Extract the [x, y] coordinate from the center of the cell holding the provided text.  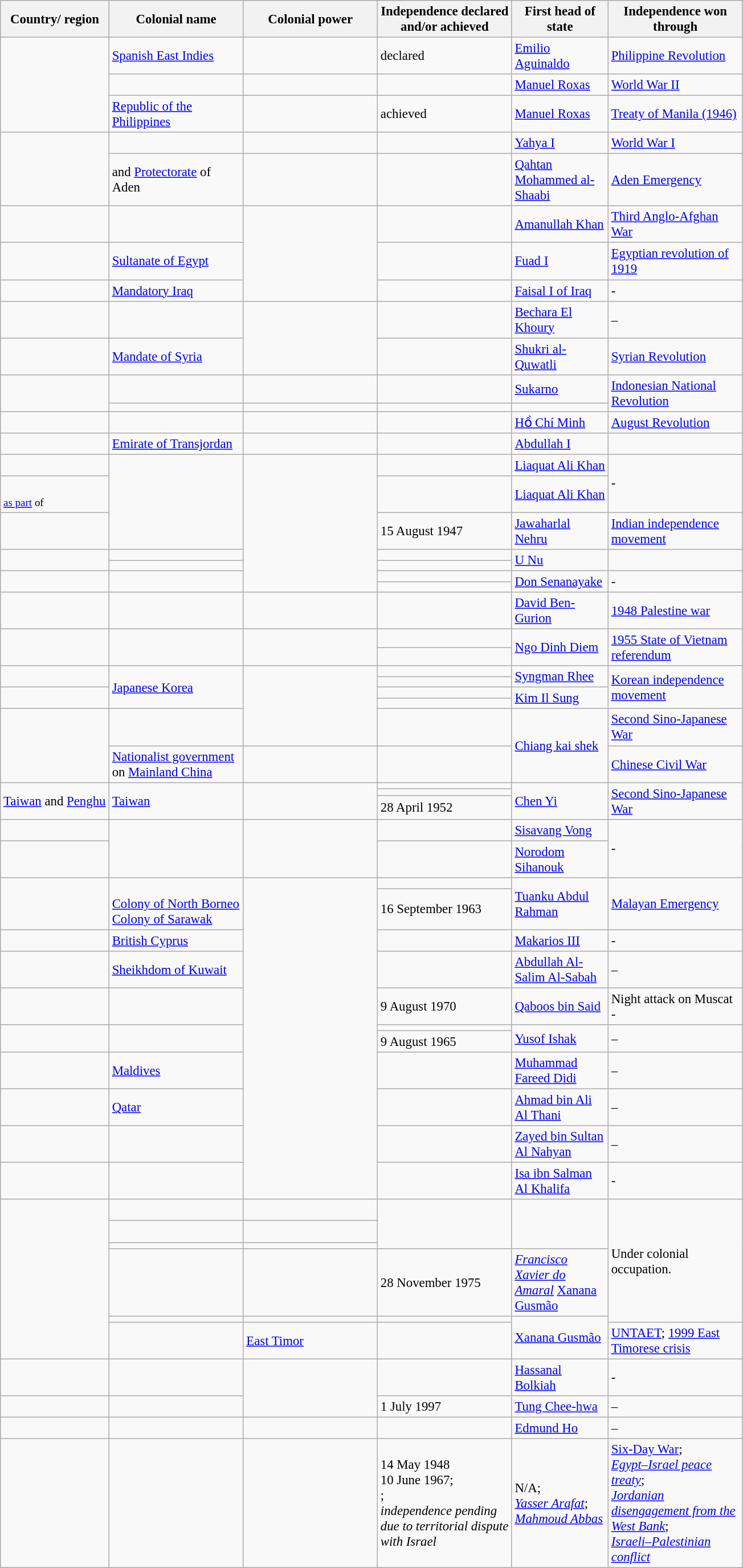
achieved [445, 114]
Don Senanayake [560, 582]
Makarios III [560, 940]
Colony of North Borneo Colony of Sarawak [176, 904]
28 November 1975 [445, 1282]
9 August 1965 [445, 1042]
Spanish East Indies [176, 56]
1955 State of Vietnam referendum [675, 647]
Independence declared and/or achieved [445, 19]
Chinese Civil War [675, 764]
Syngman Rhee [560, 677]
Nationalist government on Mainland China [176, 764]
Fuad I [560, 261]
28 April 1952 [445, 807]
Egyptian revolution of 1919 [675, 261]
Emirate of Transjordan [176, 444]
First head of state [560, 19]
Isa ibn Salman Al Khalifa [560, 1181]
Emilio Aguinaldo [560, 56]
Francisco Xavier do Amaral Xanana Gusmão [560, 1282]
Under colonial occupation. [675, 1261]
1 July 1997 [445, 1407]
Republic of the Philippines [176, 114]
Indonesian National Revolution [675, 393]
U Nu [560, 560]
David Ben-Gurion [560, 611]
Aden Emergency [675, 180]
British Cyprus [176, 940]
N/A;Yasser Arafat;Mahmoud Abbas [560, 1504]
and Protectorate of Aden [176, 180]
Mandatory Iraq [176, 291]
Chen Yi [560, 801]
World War I [675, 143]
Indian independence movement [675, 531]
1948 Palestine war [675, 611]
Kim Il Sung [560, 698]
World War II [675, 85]
Philippine Revolution [675, 56]
Norodom Sihanouk [560, 860]
Sultanate of Egypt [176, 261]
Taiwan and Penghu [55, 801]
Maldives [176, 1070]
Sisavang Vong [560, 830]
14 May 1948 10 June 1967; ;independence pending due to territorial dispute with Israel [445, 1504]
Night attack on Muscat- [675, 1007]
Korean independence movement [675, 687]
15 August 1947 [445, 531]
Taiwan [176, 801]
Bechara El Khoury [560, 319]
Shukri al-Quwatli [560, 357]
East Timor [311, 1341]
Xanana Gusmão [560, 1337]
August Revolution [675, 422]
Ahmad bin Ali Al Thani [560, 1108]
Country/ region [55, 19]
Faisal I of Iraq [560, 291]
Edmund Ho [560, 1428]
Zayed bin Sultan Al Nahyan [560, 1145]
Hồ Chí Minh [560, 422]
as part of [55, 495]
Amanullah Khan [560, 225]
declared [445, 56]
Yusof Ishak [560, 1038]
Tung Chee-hwa [560, 1407]
Mandate of Syria [176, 357]
Qatar [176, 1108]
Qahtan Mohammed al-Shaabi [560, 180]
Syrian Revolution [675, 357]
9 August 1970 [445, 1007]
Muhammad Fareed Didi [560, 1070]
Abdullah I [560, 444]
Colonial power [311, 19]
Sheikhdom of Kuwait [176, 970]
Independence won through [675, 19]
Chiang kai shek [560, 746]
Japanese Korea [176, 687]
Tuanku Abdul Rahman [560, 904]
Abdullah Al-Salim Al-Sabah [560, 970]
Six-Day War;Egypt–Israel peace treaty;Jordanian disengagement from the West Bank;Israeli–Palestinian conflict [675, 1504]
16 September 1963 [445, 910]
Hassanal Bolkiah [560, 1377]
Qaboos bin Said [560, 1007]
Malayan Emergency [675, 904]
Sukarno [560, 389]
Third Anglo-Afghan War [675, 225]
Colonial name [176, 19]
UNTAET; 1999 East Timorese crisis [675, 1341]
Treaty of Manila (1946) [675, 114]
Yahya I [560, 143]
Ngo Dinh Diem [560, 647]
Jawaharlal Nehru [560, 531]
